Provide the (x, y) coordinate of the cell's center where the given text is located.  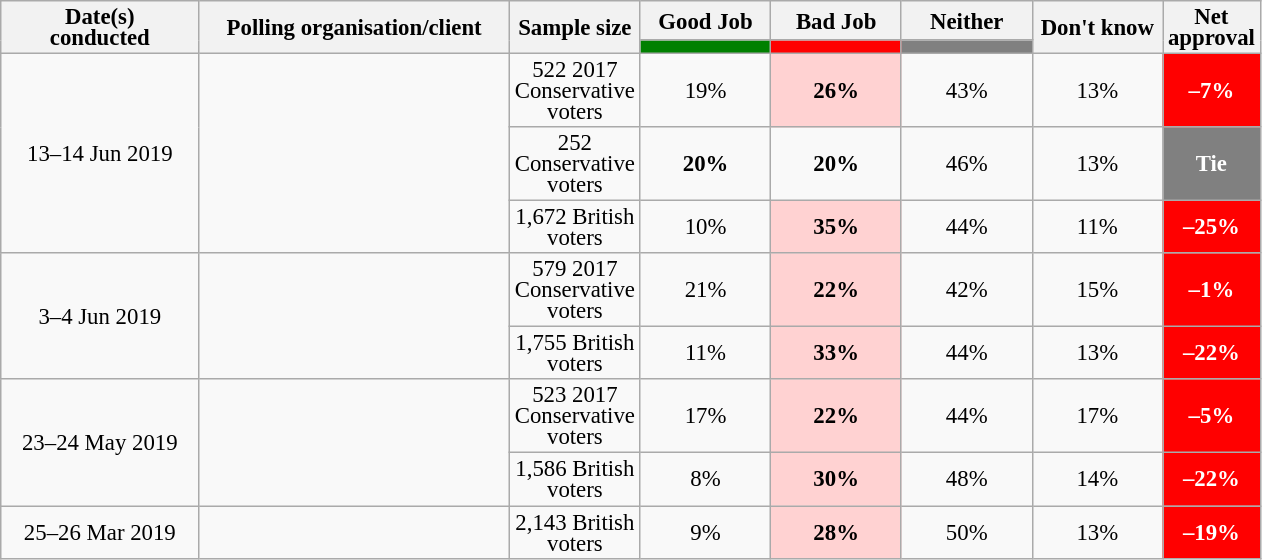
–5% (1212, 417)
43% (966, 91)
Date(s)conducted (100, 28)
1,672 British voters (574, 228)
523 2017 Conservative voters (574, 417)
25–26 Mar 2019 (100, 532)
–19% (1212, 532)
28% (836, 532)
15% (1098, 290)
252 Conservative voters (574, 164)
50% (966, 532)
–1% (1212, 290)
46% (966, 164)
2,143 British voters (574, 532)
19% (706, 91)
579 2017 Conservative voters (574, 290)
Sample size (574, 28)
8% (706, 480)
Good Job (706, 20)
30% (836, 480)
Neither (966, 20)
35% (836, 228)
Polling organisation/client (354, 28)
3–4 Jun 2019 (100, 316)
33% (836, 354)
Tie (1212, 164)
14% (1098, 480)
1,755 British voters (574, 354)
–25% (1212, 228)
21% (706, 290)
26% (836, 91)
Bad Job (836, 20)
Net approval (1212, 28)
Don't know (1098, 28)
9% (706, 532)
522 2017 Conservative voters (574, 91)
10% (706, 228)
23–24 May 2019 (100, 443)
1,586 British voters (574, 480)
42% (966, 290)
48% (966, 480)
–7% (1212, 91)
13–14 Jun 2019 (100, 154)
